Identify which cell holds the provided text, then report its (x, y) central coordinate. 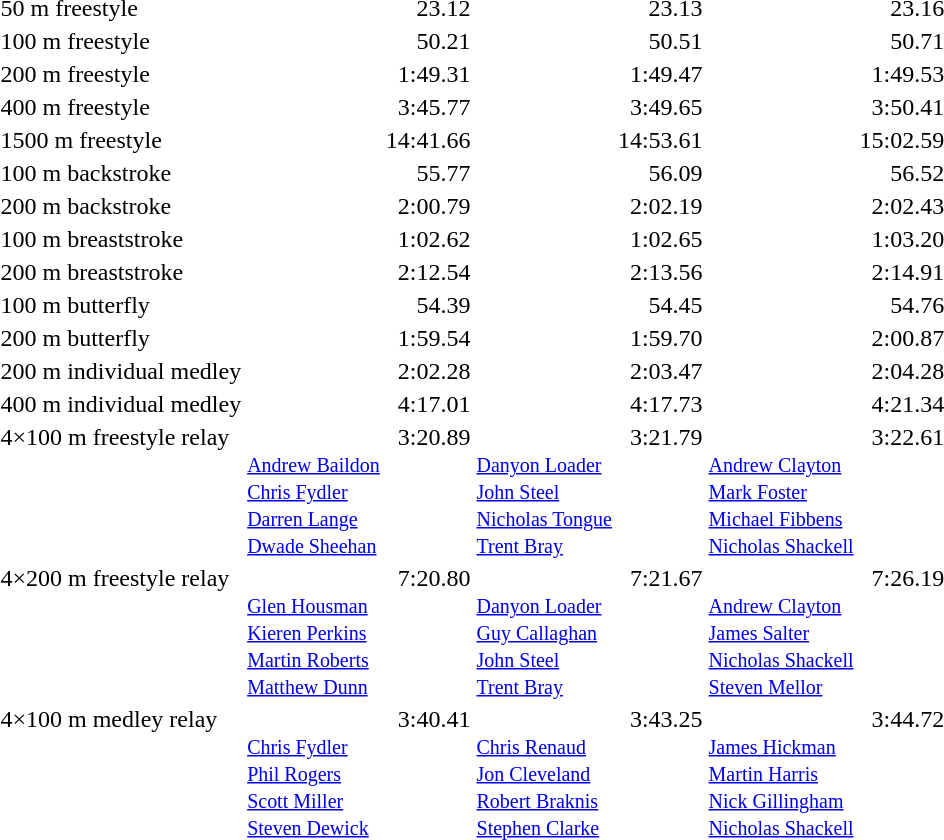
50.51 (660, 41)
1:02.65 (660, 239)
2:02.28 (428, 371)
7:21.67 (660, 632)
1:49.47 (660, 74)
54.45 (660, 305)
14:41.66 (428, 140)
1:59.70 (660, 338)
3:49.65 (660, 107)
2:02.19 (660, 206)
Andrew BaildonChris FydlerDarren LangeDwade Sheehan (314, 491)
Andrew ClaytonJames SalterNicholas ShackellSteven Mellor (781, 632)
4:17.01 (428, 404)
3:21.79 (660, 491)
14:53.61 (660, 140)
3:20.89 (428, 491)
55.77 (428, 173)
4:17.73 (660, 404)
Andrew ClaytonMark FosterMichael FibbensNicholas Shackell (781, 491)
Danyon LoaderGuy CallaghanJohn SteelTrent Bray (544, 632)
7:20.80 (428, 632)
2:12.54 (428, 272)
1:02.62 (428, 239)
2:13.56 (660, 272)
56.09 (660, 173)
54.39 (428, 305)
Danyon LoaderJohn SteelNicholas TongueTrent Bray (544, 491)
Glen HousmanKieren PerkinsMartin RobertsMatthew Dunn (314, 632)
2:00.79 (428, 206)
1:59.54 (428, 338)
1:49.31 (428, 74)
50.21 (428, 41)
3:45.77 (428, 107)
2:03.47 (660, 371)
